Search for the cell housing the specified text and yield its [X, Y] center coordinate. 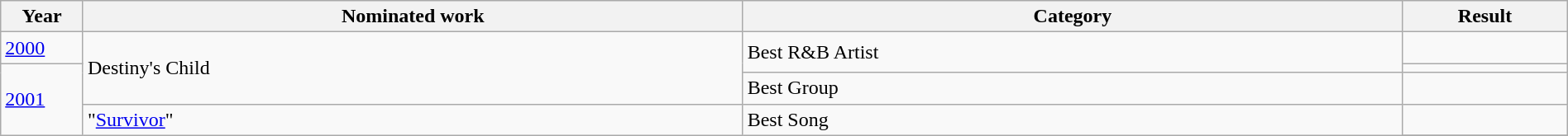
Best R&B Artist [1073, 53]
2000 [42, 48]
Category [1073, 16]
2001 [42, 99]
Destiny's Child [413, 68]
Best Group [1073, 88]
Year [42, 16]
Best Song [1073, 120]
Nominated work [413, 16]
Result [1485, 16]
"Survivor" [413, 120]
